Detect which cell encompasses the target text, then output its [x, y] center coordinate. 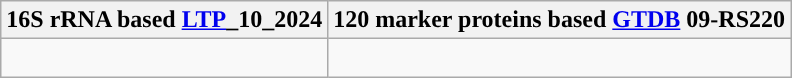
16S rRNA based LTP_10_2024 [164, 20]
120 marker proteins based GTDB 09-RS220 [560, 20]
